Extract the [x, y] coordinate from the center of the cell holding the provided text.  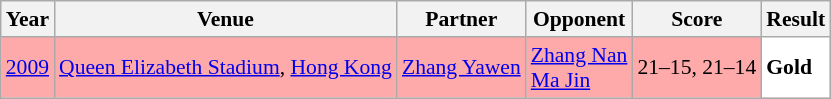
Zhang Yawen [462, 68]
Zhang Nan Ma Jin [580, 68]
Venue [226, 19]
Queen Elizabeth Stadium, Hong Kong [226, 68]
2009 [28, 68]
Result [796, 19]
Year [28, 19]
Opponent [580, 19]
Score [696, 19]
Partner [462, 19]
21–15, 21–14 [696, 68]
Gold [796, 68]
